For the text-containing cell, return its midpoint in [x, y] coordinate format. 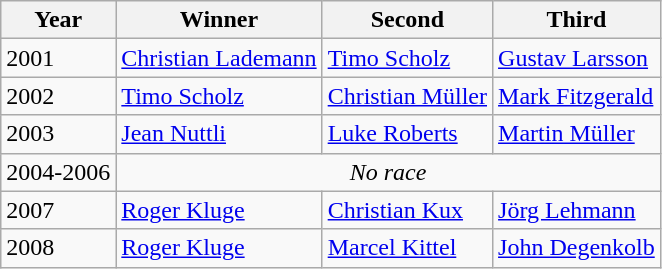
Winner [219, 20]
Mark Fitzgerald [577, 96]
Jean Nuttli [219, 134]
Marcel Kittel [407, 248]
Christian Müller [407, 96]
2008 [58, 248]
2003 [58, 134]
John Degenkolb [577, 248]
Christian Kux [407, 210]
Third [577, 20]
2001 [58, 58]
2007 [58, 210]
Gustav Larsson [577, 58]
2004-2006 [58, 172]
Christian Lademann [219, 58]
2002 [58, 96]
Martin Müller [577, 134]
Jörg Lehmann [577, 210]
No race [388, 172]
Second [407, 20]
Year [58, 20]
Luke Roberts [407, 134]
